Detect which cell encompasses the target text, then output its (X, Y) center coordinate. 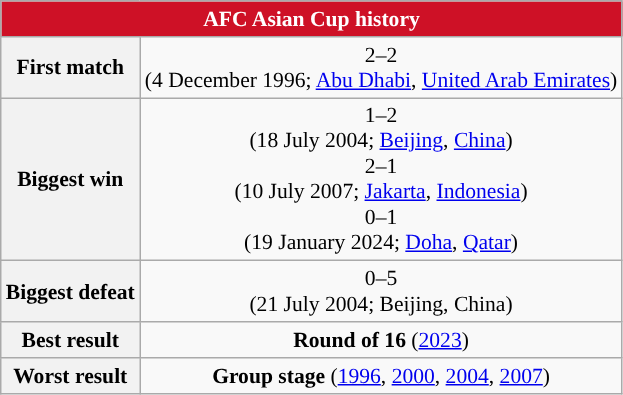
Best result (70, 340)
AFC Asian Cup history (312, 19)
1–2 (18 July 2004; Beijing, China) 2–1 (10 July 2007; Jakarta, Indonesia) 0–1 (19 January 2024; Doha, Qatar) (382, 180)
Worst result (70, 376)
0–5 (21 July 2004; Beijing, China) (382, 292)
Biggest win (70, 180)
Group stage (1996, 2000, 2004, 2007) (382, 376)
Biggest defeat (70, 292)
2–2 (4 December 1996; Abu Dhabi, United Arab Emirates) (382, 68)
Round of 16 (2023) (382, 340)
First match (70, 68)
